For the text-containing cell, return its midpoint in (X, Y) coordinate format. 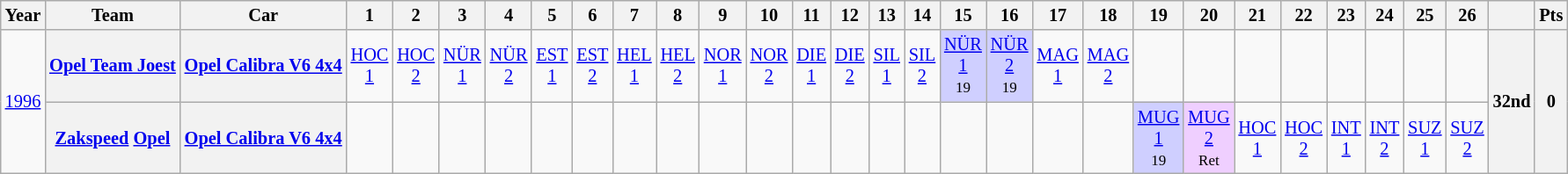
SIL2 (922, 66)
7 (634, 15)
SIL1 (887, 66)
NOR2 (769, 66)
MAG2 (1109, 66)
Zakspeed Opel (113, 138)
15 (963, 15)
NÜR2 (509, 66)
1 (370, 15)
4 (509, 15)
HEL1 (634, 66)
EST1 (552, 66)
25 (1425, 15)
MUG119 (1158, 138)
22 (1304, 15)
10 (769, 15)
2 (415, 15)
NÜR1 (463, 66)
11 (811, 15)
24 (1385, 15)
INT2 (1385, 138)
5 (552, 15)
9 (723, 15)
12 (850, 15)
6 (592, 15)
Team (113, 15)
INT1 (1346, 138)
Car (264, 15)
NÜR119 (963, 66)
3 (463, 15)
HEL2 (678, 66)
8 (678, 15)
19 (1158, 15)
32nd (1512, 102)
MUG2Ret (1209, 138)
DIE2 (850, 66)
SUZ1 (1425, 138)
Year (23, 15)
1996 (23, 102)
Opel Team Joest (113, 66)
EST2 (592, 66)
20 (1209, 15)
Pts (1550, 15)
NÜR219 (1010, 66)
18 (1109, 15)
MAG1 (1058, 66)
SUZ2 (1467, 138)
DIE1 (811, 66)
13 (887, 15)
NOR1 (723, 66)
26 (1467, 15)
0 (1550, 102)
21 (1258, 15)
16 (1010, 15)
14 (922, 15)
17 (1058, 15)
23 (1346, 15)
